Detect which cell encompasses the target text, then output its [X, Y] center coordinate. 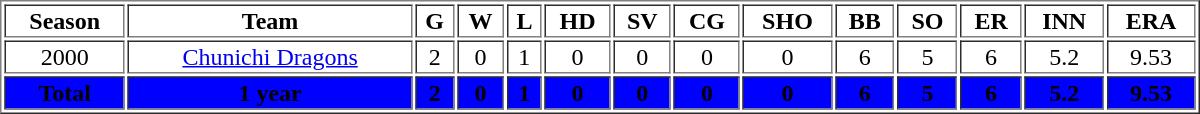
2000 [64, 56]
W [480, 20]
L [524, 20]
ERA [1150, 20]
Team [270, 20]
SO [928, 20]
SV [643, 20]
SHO [788, 20]
Total [64, 92]
1 year [270, 92]
G [434, 20]
INN [1064, 20]
HD [578, 20]
BB [865, 20]
ER [991, 20]
Chunichi Dragons [270, 56]
CG [707, 20]
Season [64, 20]
